Capture the cell that displays the provided text and extract its [x, y] central coordinate. 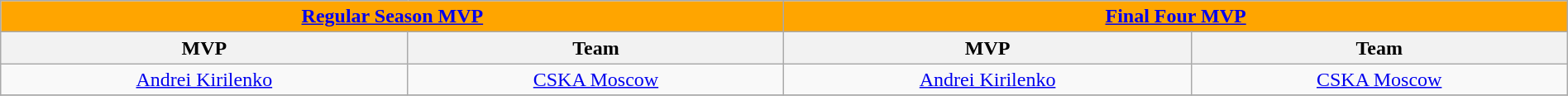
Final Four MVP [1176, 17]
Regular Season MVP [392, 17]
